Return the (x, y) coordinate for the center point of the cell that contains the specified text.  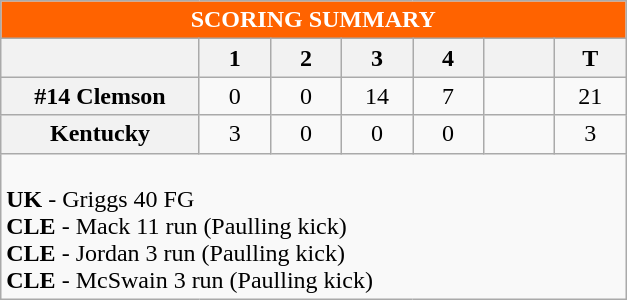
#14 Clemson (100, 96)
Kentucky (100, 134)
1 (234, 58)
4 (448, 58)
14 (376, 96)
7 (448, 96)
SCORING SUMMARY (314, 20)
T (590, 58)
2 (306, 58)
UK - Griggs 40 FG CLE - Mack 11 run (Paulling kick) CLE - Jordan 3 run (Paulling kick) CLE - McSwain 3 run (Paulling kick) (314, 226)
21 (590, 96)
